Capture the cell that displays the provided text and extract its [X, Y] central coordinate. 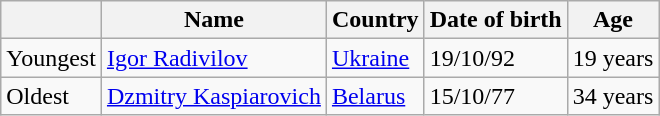
Name [214, 20]
Oldest [52, 96]
34 years [613, 96]
Ukraine [375, 58]
Youngest [52, 58]
19 years [613, 58]
Country [375, 20]
Dzmitry Kaspiarovich [214, 96]
15/10/77 [496, 96]
Igor Radivilov [214, 58]
19/10/92 [496, 58]
Age [613, 20]
Date of birth [496, 20]
Belarus [375, 96]
